Extract the (X, Y) coordinate from the center of the cell holding the provided text.  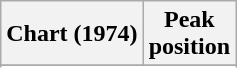
Peakposition (189, 34)
Chart (1974) (72, 34)
